Return [x, y] of the center of cell containing provided text 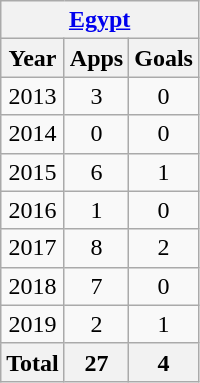
2016 [33, 210]
Total [33, 362]
2014 [33, 134]
7 [96, 286]
6 [96, 172]
Goals [164, 58]
2017 [33, 248]
2015 [33, 172]
Egypt [100, 20]
2019 [33, 324]
2013 [33, 96]
8 [96, 248]
2018 [33, 286]
3 [96, 96]
Year [33, 58]
27 [96, 362]
4 [164, 362]
Apps [96, 58]
